Find where the given text appears and provide that cell's center as [x, y] coordinate. 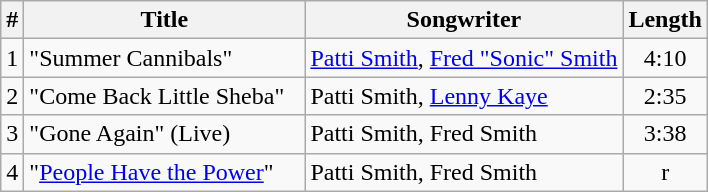
Title [164, 20]
# [12, 20]
"Come Back Little Sheba" [164, 96]
3 [12, 134]
Patti Smith, Fred "Sonic" Smith [464, 58]
"People Have the Power" [164, 172]
1 [12, 58]
3:38 [665, 134]
"Summer Cannibals" [164, 58]
Songwriter [464, 20]
r [665, 172]
Patti Smith, Lenny Kaye [464, 96]
4:10 [665, 58]
"Gone Again" (Live) [164, 134]
2 [12, 96]
2:35 [665, 96]
4 [12, 172]
Length [665, 20]
